Output the [X, Y] coordinate of the center of the cell containing the given text.  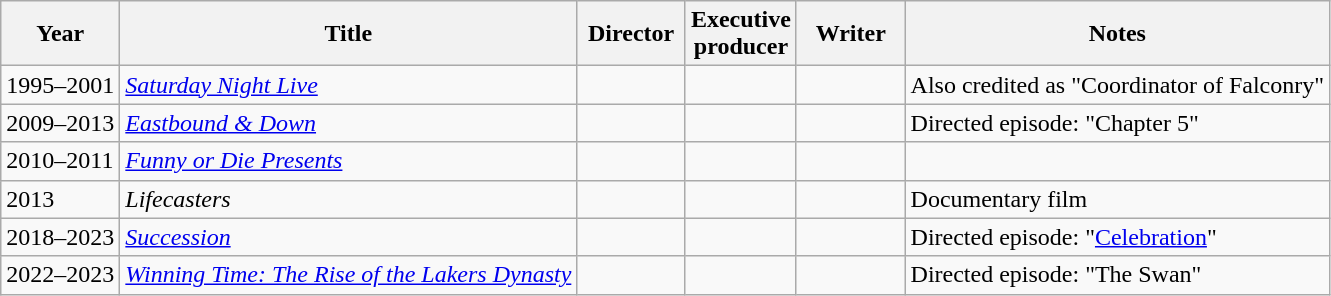
1995–2001 [60, 85]
Year [60, 34]
Directed episode: "The Swan" [1118, 275]
Title [348, 34]
Funny or Die Presents [348, 161]
Director [632, 34]
Documentary film [1118, 199]
2018–2023 [60, 237]
Notes [1118, 34]
Lifecasters [348, 199]
Executiveproducer [740, 34]
Directed episode: "Celebration" [1118, 237]
Eastbound & Down [348, 123]
Also credited as "Coordinator of Falconry" [1118, 85]
Directed episode: "Chapter 5" [1118, 123]
Winning Time: The Rise of the Lakers Dynasty [348, 275]
Writer [850, 34]
2013 [60, 199]
2022–2023 [60, 275]
Succession [348, 237]
2010–2011 [60, 161]
2009–2013 [60, 123]
Saturday Night Live [348, 85]
